Return [X, Y] of the center of cell containing provided text 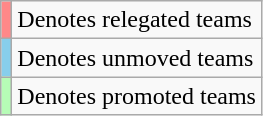
Denotes promoted teams [137, 96]
Denotes unmoved teams [137, 58]
Denotes relegated teams [137, 20]
